Search for the cell housing the specified text and yield its (x, y) center coordinate. 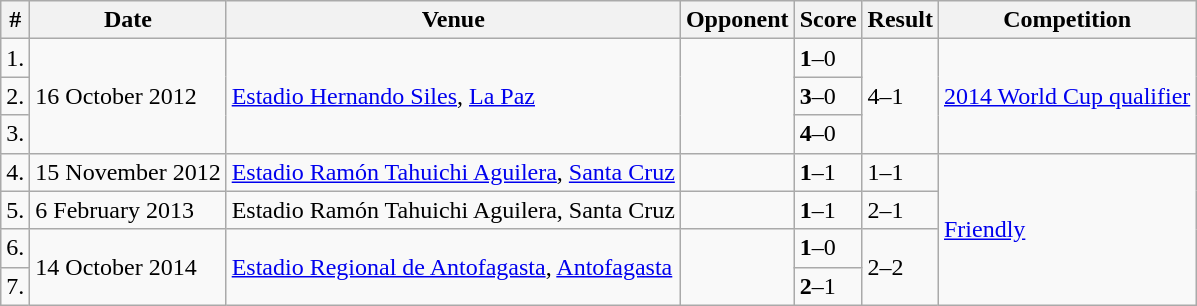
16 October 2012 (128, 96)
4–0 (828, 134)
2014 World Cup qualifier (1066, 96)
Friendly (1066, 229)
Estadio Regional de Antofagasta, Antofagasta (453, 267)
Opponent (737, 20)
Result (900, 20)
3. (16, 134)
4. (16, 172)
Score (828, 20)
1. (16, 58)
Competition (1066, 20)
# (16, 20)
Venue (453, 20)
2–2 (900, 267)
7. (16, 286)
14 October 2014 (128, 267)
3–0 (828, 96)
Estadio Hernando Siles, La Paz (453, 96)
6 February 2013 (128, 210)
2. (16, 96)
4–1 (900, 96)
6. (16, 248)
Date (128, 20)
15 November 2012 (128, 172)
5. (16, 210)
